Provide the (x, y) coordinate of the cell's center where the given text is located.  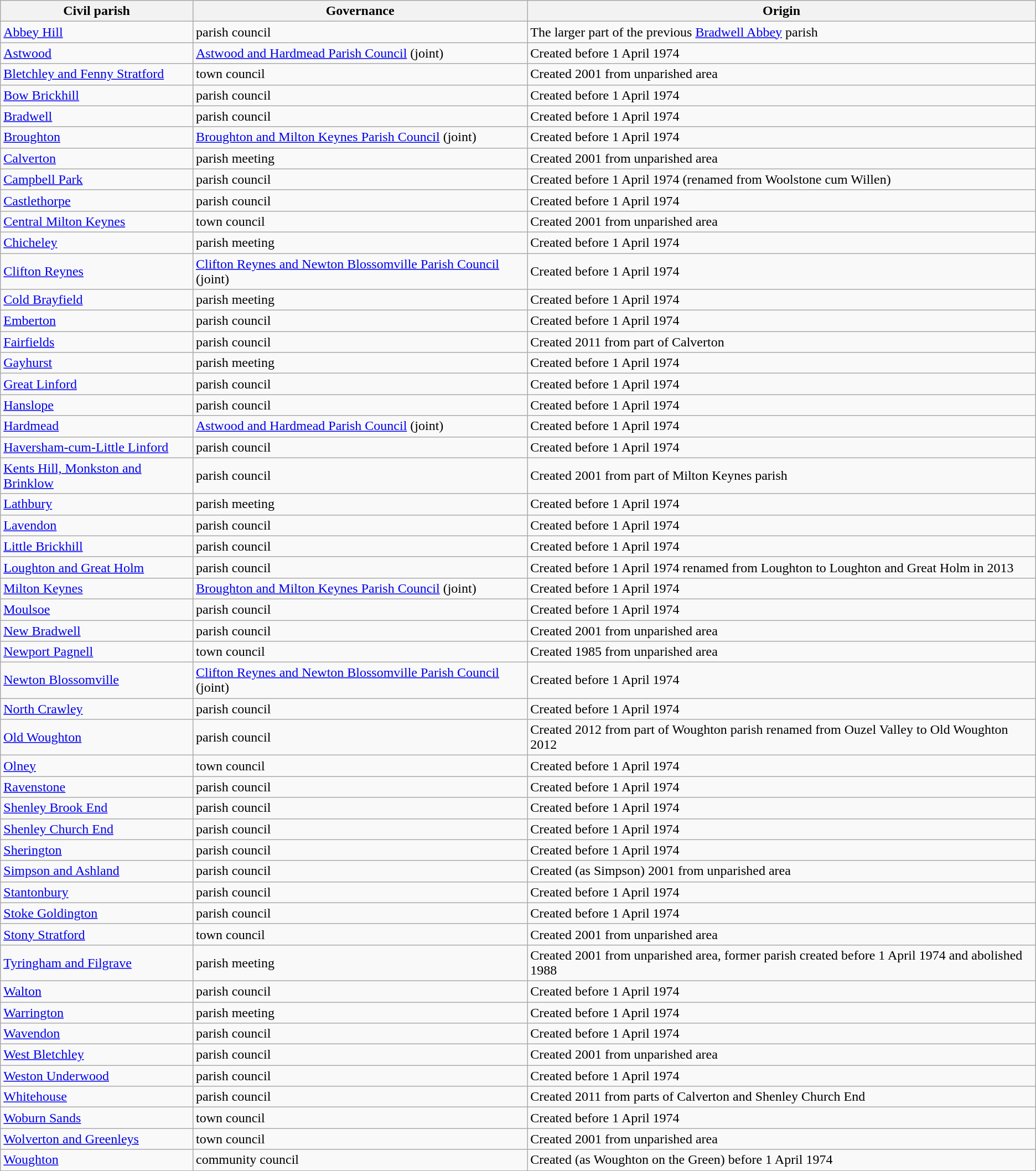
Newton Blossomville (97, 681)
Bradwell (97, 116)
Bow Brickhill (97, 95)
Abbey Hill (97, 32)
Warrington (97, 1012)
Bletchley and Fenny Stratford (97, 74)
Wavendon (97, 1034)
Created 2012 from part of Woughton parish renamed from Ouzel Valley to Old Woughton 2012 (781, 737)
Civil parish (97, 11)
Walton (97, 991)
Broughton (97, 137)
Origin (781, 11)
Lathbury (97, 504)
Sherington (97, 850)
Weston Underwood (97, 1076)
Lavendon (97, 525)
Moulsoe (97, 609)
Simpson and Ashland (97, 871)
Created (as Woughton on the Green) before 1 April 1974 (781, 1160)
Olney (97, 766)
Tyringham and Filgrave (97, 963)
Gayhurst (97, 363)
Created before 1 April 1974 renamed from Loughton to Loughton and Great Holm in 2013 (781, 567)
Wolverton and Greenleys (97, 1139)
Created 2011 from parts of Calverton and Shenley Church End (781, 1097)
North Crawley (97, 709)
The larger part of the previous Bradwell Abbey parish (781, 32)
Astwood (97, 53)
Emberton (97, 321)
Loughton and Great Holm (97, 567)
Shenley Church End (97, 829)
Great Linford (97, 384)
Stantonbury (97, 892)
Campbell Park (97, 179)
Governance (360, 11)
Created (as Simpson) 2001 from unparished area (781, 871)
Created 2001 from unparished area, former parish created before 1 April 1974 and abolished 1988 (781, 963)
community council (360, 1160)
Created before 1 April 1974 (renamed from Woolstone cum Willen) (781, 179)
Hanslope (97, 405)
Old Woughton (97, 737)
New Bradwell (97, 630)
Shenley Brook End (97, 808)
Whitehouse (97, 1097)
Newport Pagnell (97, 652)
Milton Keynes (97, 588)
Hardmead (97, 426)
Castlethorpe (97, 200)
Stony Stratford (97, 934)
Central Milton Keynes (97, 221)
Cold Brayfield (97, 300)
Little Brickhill (97, 546)
Created 2011 from part of Calverton (781, 342)
Ravenstone (97, 787)
Stoke Goldington (97, 913)
Created 2001 from part of Milton Keynes parish (781, 476)
Woburn Sands (97, 1118)
Calverton (97, 158)
Fairfields (97, 342)
Woughton (97, 1160)
Haversham-cum-Little Linford (97, 447)
Clifton Reynes (97, 271)
Chicheley (97, 242)
Kents Hill, Monkston and Brinklow (97, 476)
Created 1985 from unparished area (781, 652)
West Bletchley (97, 1055)
